From the cell containing the given text, extract its center point as (x, y) coordinate. 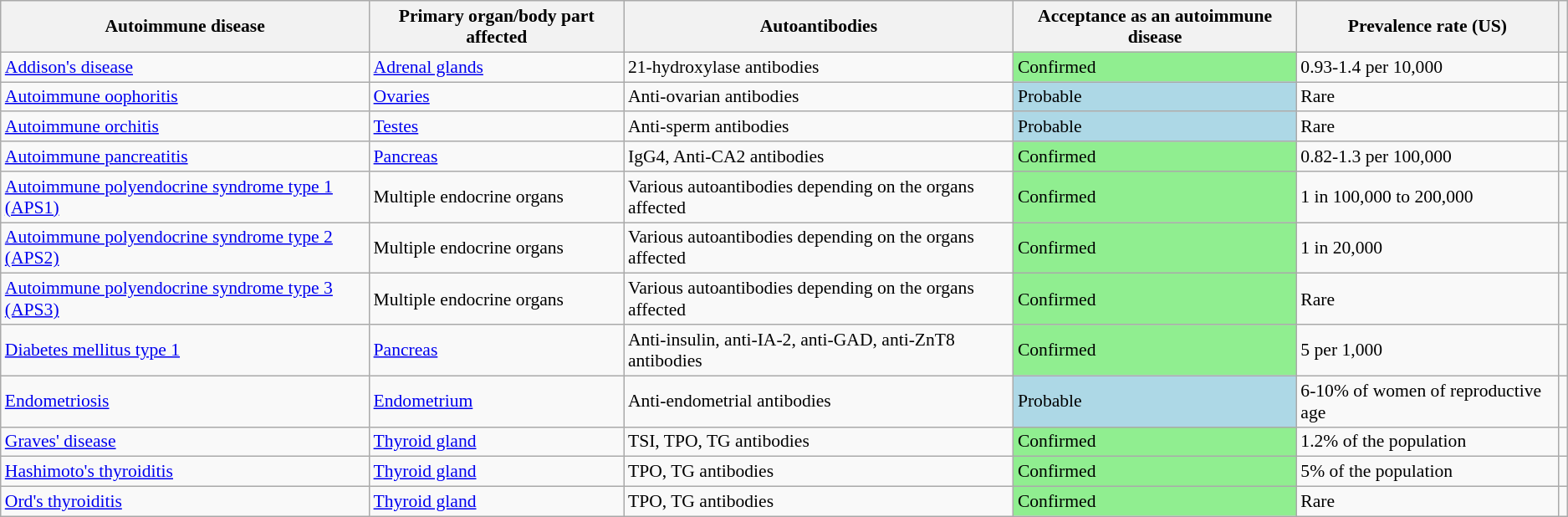
Prevalence rate (US) (1427, 27)
Addison's disease (186, 67)
Autoimmune pancreatitis (186, 156)
Autoimmune disease (186, 27)
5% of the population (1427, 472)
21-hydroxylase antibodies (819, 67)
1 in 100,000 to 200,000 (1427, 197)
Ord's thyroiditis (186, 502)
0.93-1.4 per 10,000 (1427, 67)
Endometriosis (186, 402)
Anti-ovarian antibodies (819, 97)
Diabetes mellitus type 1 (186, 350)
Adrenal glands (497, 67)
5 per 1,000 (1427, 350)
Autoantibodies (819, 27)
Acceptance as an autoimmune disease (1155, 27)
Autoimmune oophoritis (186, 97)
Hashimoto's thyroiditis (186, 472)
Anti-sperm antibodies (819, 127)
Autoimmune polyendocrine syndrome type 2 (APS2) (186, 248)
TSI, TPO, TG antibodies (819, 442)
0.82-1.3 per 100,000 (1427, 156)
Primary organ/body part affected (497, 27)
Anti-insulin, anti-IA-2, anti-GAD, anti-ZnT8 antibodies (819, 350)
Autoimmune polyendocrine syndrome type 3 (APS3) (186, 299)
Ovaries (497, 97)
Autoimmune orchitis (186, 127)
Endometrium (497, 402)
Graves' disease (186, 442)
1 in 20,000 (1427, 248)
Testes (497, 127)
Autoimmune polyendocrine syndrome type 1 (APS1) (186, 197)
IgG4, Anti-CA2 antibodies (819, 156)
Anti-endometrial antibodies (819, 402)
1.2% of the population (1427, 442)
6-10% of women of reproductive age (1427, 402)
